Detect which cell encompasses the target text, then output its (x, y) center coordinate. 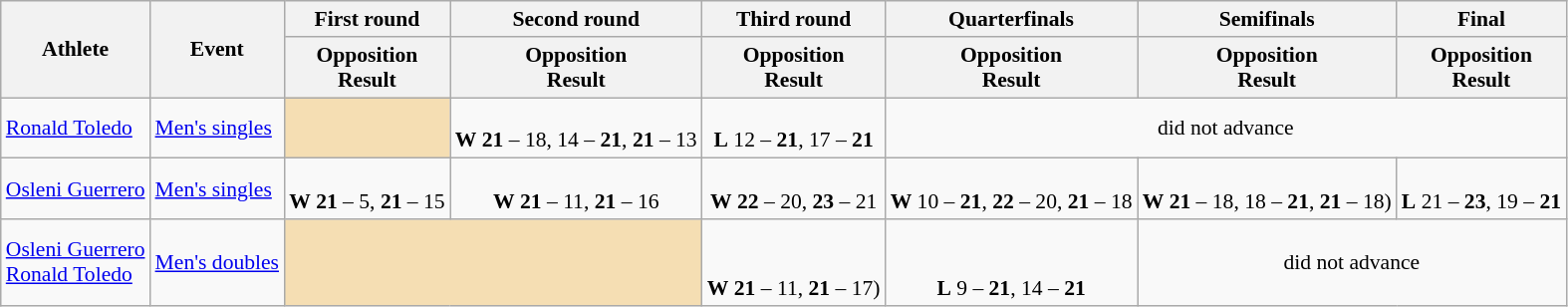
W 21 – 5, 21 – 15 (367, 189)
Osleni Guerrero (76, 189)
Semifinals (1267, 19)
L 9 – 21, 14 – 21 (1012, 263)
Osleni GuerreroRonald Toledo (76, 263)
L 21 – 23, 19 – 21 (1481, 189)
Third round (794, 19)
Quarterfinals (1012, 19)
Ronald Toledo (76, 128)
W 21 – 11, 21 – 16 (576, 189)
W 10 – 21, 22 – 20, 21 – 18 (1012, 189)
Athlete (76, 50)
Final (1481, 19)
W 22 – 20, 23 – 21 (794, 189)
Event (217, 50)
W 21 – 11, 21 – 17) (794, 263)
First round (367, 19)
Men's doubles (217, 263)
L 12 – 21, 17 – 21 (794, 128)
W 21 – 18, 14 – 21, 21 – 13 (576, 128)
W 21 – 18, 18 – 21, 21 – 18) (1267, 189)
Second round (576, 19)
